Return the (X, Y) coordinate for the center point of the cell that contains the specified text.  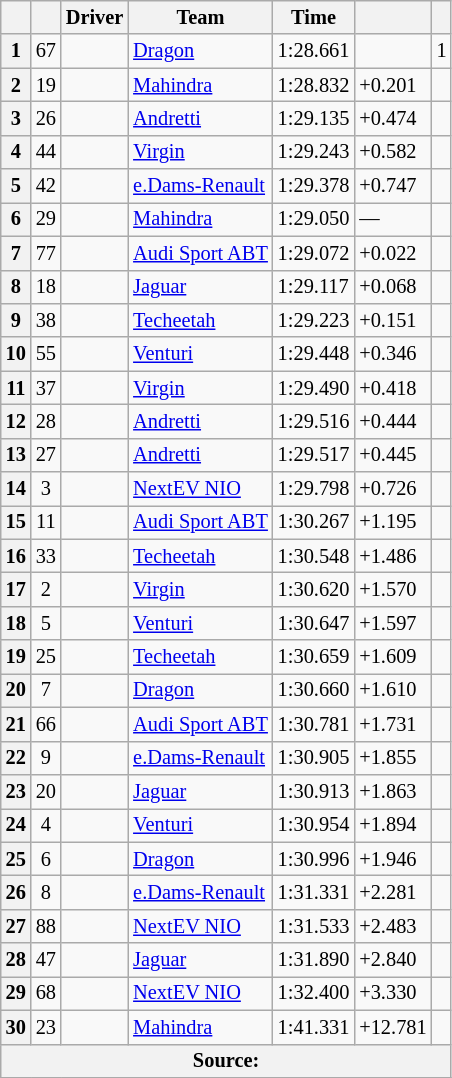
24 (16, 825)
1:29.490 (314, 388)
1:30.620 (314, 589)
+0.747 (392, 186)
Team (200, 17)
1:30.548 (314, 556)
13 (16, 455)
+0.582 (392, 152)
1:28.832 (314, 85)
+0.445 (392, 455)
+1.609 (392, 657)
+2.840 (392, 960)
+1.486 (392, 556)
14 (16, 489)
15 (16, 522)
42 (46, 186)
1:29.798 (314, 489)
+0.346 (392, 354)
+0.726 (392, 489)
1:30.267 (314, 522)
Time (314, 17)
68 (46, 993)
+1.731 (392, 724)
33 (46, 556)
30 (16, 1027)
1:31.533 (314, 926)
Driver (94, 17)
+1.570 (392, 589)
+1.863 (392, 791)
17 (16, 589)
12 (16, 421)
66 (46, 724)
16 (16, 556)
1:30.647 (314, 623)
88 (46, 926)
1:29.135 (314, 118)
+0.418 (392, 388)
37 (46, 388)
1:41.331 (314, 1027)
+1.855 (392, 758)
1:30.781 (314, 724)
44 (46, 152)
Source: (226, 1061)
+2.281 (392, 892)
22 (16, 758)
+0.201 (392, 85)
47 (46, 960)
1:29.378 (314, 186)
1:31.331 (314, 892)
1:29.517 (314, 455)
1:30.905 (314, 758)
21 (16, 724)
1:29.072 (314, 253)
+0.444 (392, 421)
77 (46, 253)
1:29.117 (314, 287)
10 (16, 354)
+1.195 (392, 522)
1:29.223 (314, 320)
+0.474 (392, 118)
+1.894 (392, 825)
— (392, 219)
+0.068 (392, 287)
+1.610 (392, 690)
55 (46, 354)
1:30.913 (314, 791)
1:31.890 (314, 960)
67 (46, 51)
+1.946 (392, 859)
+1.597 (392, 623)
1:28.661 (314, 51)
+3.330 (392, 993)
1:30.996 (314, 859)
1:29.516 (314, 421)
1:29.243 (314, 152)
1:32.400 (314, 993)
+0.151 (392, 320)
+2.483 (392, 926)
1:29.448 (314, 354)
+12.781 (392, 1027)
1:30.660 (314, 690)
+0.022 (392, 253)
1:29.050 (314, 219)
1:30.954 (314, 825)
38 (46, 320)
1:30.659 (314, 657)
